For the text-containing cell, return its midpoint in [x, y] coordinate format. 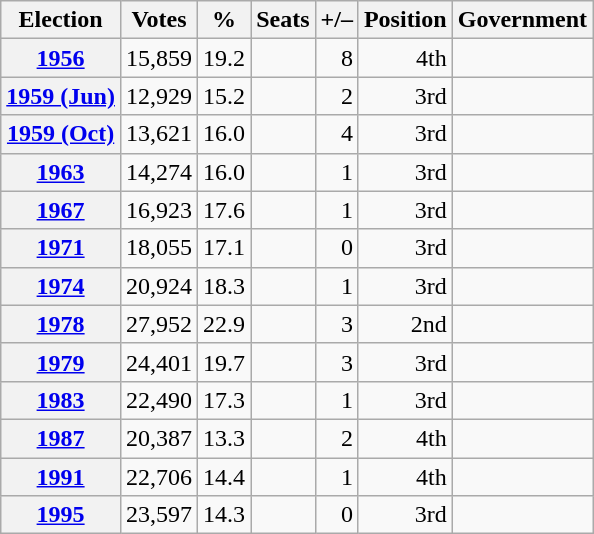
20,924 [158, 286]
+/– [336, 20]
% [224, 20]
13,621 [158, 134]
18,055 [158, 248]
15,859 [158, 58]
14.3 [224, 515]
1956 [61, 58]
17.1 [224, 248]
1974 [61, 286]
1991 [61, 477]
19.7 [224, 362]
Seats [283, 20]
2nd [405, 324]
24,401 [158, 362]
1987 [61, 438]
Votes [158, 20]
1979 [61, 362]
23,597 [158, 515]
1959 (Jun) [61, 96]
1967 [61, 210]
1978 [61, 324]
16,923 [158, 210]
Election [61, 20]
27,952 [158, 324]
12,929 [158, 96]
1983 [61, 400]
1995 [61, 515]
1971 [61, 248]
8 [336, 58]
22.9 [224, 324]
18.3 [224, 286]
1959 (Oct) [61, 134]
14,274 [158, 172]
15.2 [224, 96]
19.2 [224, 58]
17.6 [224, 210]
14.4 [224, 477]
22,706 [158, 477]
1963 [61, 172]
4 [336, 134]
13.3 [224, 438]
Position [405, 20]
Government [522, 20]
17.3 [224, 400]
22,490 [158, 400]
20,387 [158, 438]
